Identify which cell holds the provided text, then report its [X, Y] central coordinate. 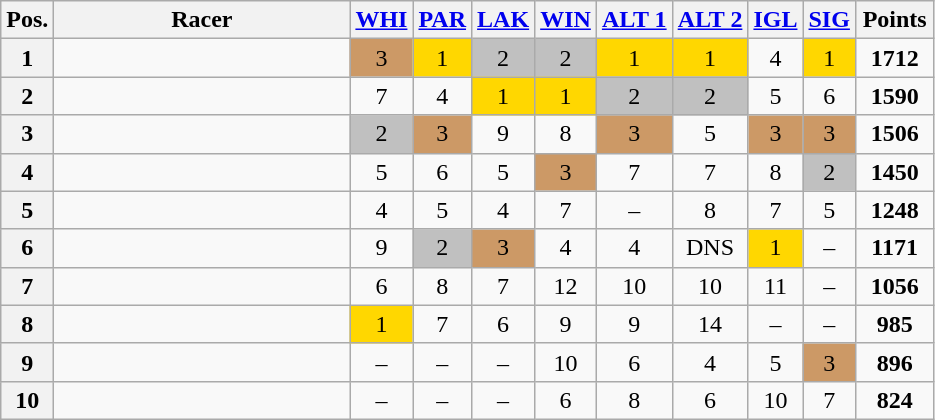
14 [710, 324]
ALT 2 [710, 20]
Points [894, 20]
DNS [710, 248]
PAR [442, 20]
WHI [382, 20]
1056 [894, 286]
1590 [894, 96]
896 [894, 362]
WIN [566, 20]
985 [894, 324]
1506 [894, 134]
Racer [202, 20]
1248 [894, 210]
1712 [894, 58]
12 [566, 286]
1450 [894, 172]
ALT 1 [634, 20]
SIG [829, 20]
LAK [504, 20]
1171 [894, 248]
824 [894, 400]
11 [776, 286]
IGL [776, 20]
Pos. [28, 20]
